Capture the cell that displays the provided text and extract its [X, Y] central coordinate. 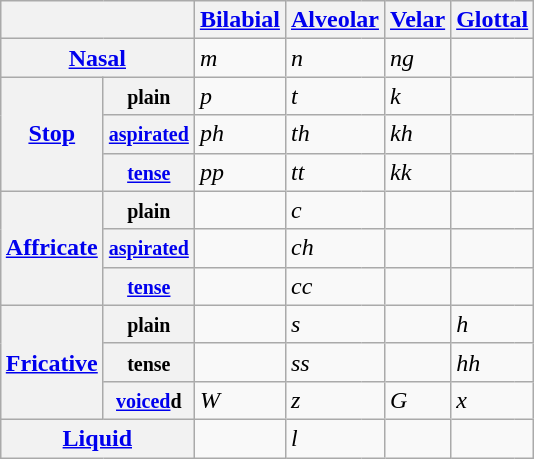
z [322, 400]
Fricative [52, 362]
pp [229, 172]
th [322, 134]
cc [322, 286]
l [322, 438]
ng [410, 58]
Alveolar [334, 20]
Velar [417, 20]
k [410, 96]
Liquid [97, 438]
W [229, 400]
x [483, 400]
t [322, 96]
h [483, 324]
ch [322, 248]
kk [410, 172]
tt [322, 172]
kh [410, 134]
Bilabial [240, 20]
c [322, 210]
ss [322, 362]
Nasal [97, 58]
m [229, 58]
n [322, 58]
ph [229, 134]
p [229, 96]
hh [483, 362]
voicedd [148, 400]
Affricate [52, 248]
G [410, 400]
Stop [52, 134]
s [322, 324]
Glottal [492, 20]
